Return the [X, Y] coordinate for the center point of the cell that contains the specified text.  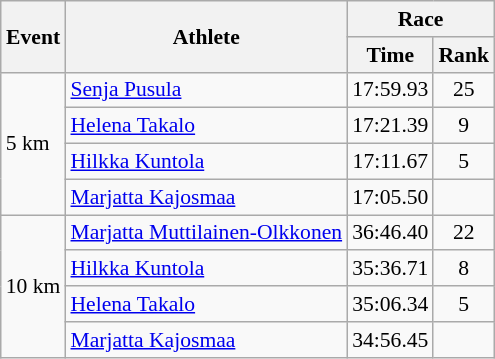
17:05.50 [390, 197]
Marjatta Muttilainen-Olkkonen [206, 233]
17:21.39 [390, 126]
5 km [34, 143]
34:56.45 [390, 340]
17:59.93 [390, 90]
22 [464, 233]
10 km [34, 286]
9 [464, 126]
17:11.67 [390, 162]
Event [34, 36]
Rank [464, 55]
35:36.71 [390, 269]
Athlete [206, 36]
8 [464, 269]
Time [390, 55]
25 [464, 90]
35:06.34 [390, 304]
Senja Pusula [206, 90]
36:46.40 [390, 233]
Race [420, 19]
